Return the (X, Y) coordinate for the center point of the cell that contains the specified text.  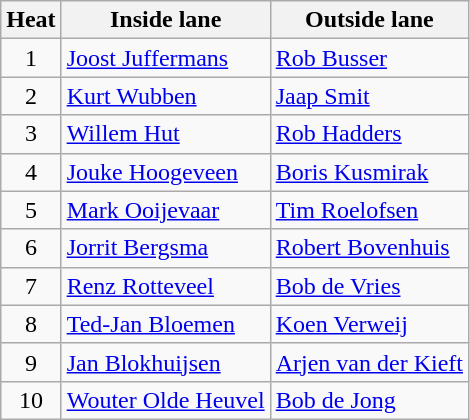
Boris Kusmirak (369, 172)
Ted-Jan Bloemen (166, 324)
Kurt Wubben (166, 96)
Jaap Smit (369, 96)
Inside lane (166, 20)
5 (31, 210)
Jan Blokhuijsen (166, 362)
8 (31, 324)
1 (31, 58)
Joost Juffermans (166, 58)
6 (31, 248)
Willem Hut (166, 134)
Robert Bovenhuis (369, 248)
2 (31, 96)
Bob de Vries (369, 286)
Tim Roelofsen (369, 210)
Renz Rotteveel (166, 286)
Outside lane (369, 20)
Bob de Jong (369, 400)
Koen Verweij (369, 324)
9 (31, 362)
Rob Busser (369, 58)
4 (31, 172)
Wouter Olde Heuvel (166, 400)
10 (31, 400)
Rob Hadders (369, 134)
Jorrit Bergsma (166, 248)
7 (31, 286)
Heat (31, 20)
3 (31, 134)
Jouke Hoogeveen (166, 172)
Arjen van der Kieft (369, 362)
Mark Ooijevaar (166, 210)
